Extract the [x, y] coordinate from the center of the cell holding the provided text.  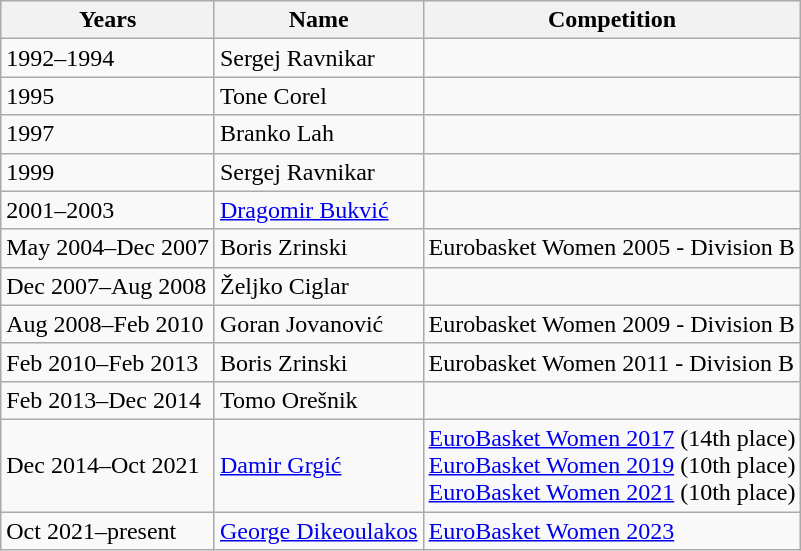
Tone Corel [318, 96]
Eurobasket Women 2005 - Division B [612, 248]
George Dikeoulakos [318, 531]
Oct 2021–present [108, 531]
Eurobasket Women 2011 - Division B [612, 362]
Aug 2008–Feb 2010 [108, 324]
Dec 2007–Aug 2008 [108, 286]
Branko Lah [318, 134]
2001–2003 [108, 210]
Željko Ciglar [318, 286]
Goran Jovanović [318, 324]
Competition [612, 20]
May 2004–Dec 2007 [108, 248]
1997 [108, 134]
Dragomir Bukvić [318, 210]
Name [318, 20]
Tomo Orešnik [318, 400]
Eurobasket Women 2009 - Division B [612, 324]
Dec 2014–Oct 2021 [108, 465]
EuroBasket Women 2023 [612, 531]
Years [108, 20]
1995 [108, 96]
1992–1994 [108, 58]
EuroBasket Women 2017 (14th place)EuroBasket Women 2019 (10th place)EuroBasket Women 2021 (10th place) [612, 465]
Feb 2013–Dec 2014 [108, 400]
1999 [108, 172]
Damir Grgić [318, 465]
Feb 2010–Feb 2013 [108, 362]
